Locate the cell with the specified text and output its (x, y) center coordinate. 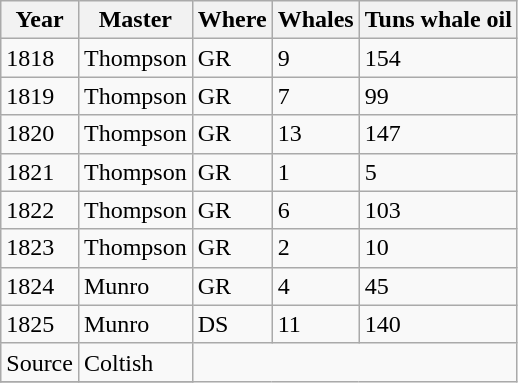
13 (316, 134)
Master (135, 20)
1 (316, 172)
103 (438, 210)
Tuns whale oil (438, 20)
5 (438, 172)
1824 (40, 286)
4 (316, 286)
154 (438, 58)
45 (438, 286)
7 (316, 96)
140 (438, 324)
11 (316, 324)
10 (438, 248)
1820 (40, 134)
147 (438, 134)
9 (316, 58)
1821 (40, 172)
1823 (40, 248)
6 (316, 210)
Coltish (135, 362)
Whales (316, 20)
99 (438, 96)
Year (40, 20)
DS (232, 324)
2 (316, 248)
1822 (40, 210)
1818 (40, 58)
1825 (40, 324)
1819 (40, 96)
Source (40, 362)
Where (232, 20)
